Return [X, Y] of the center of cell containing provided text 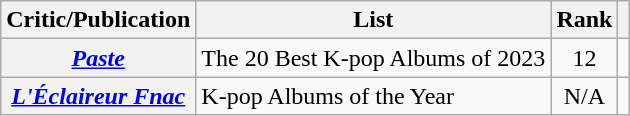
Paste [98, 58]
12 [584, 58]
The 20 Best K-pop Albums of 2023 [374, 58]
L'Éclaireur Fnac [98, 96]
Rank [584, 20]
K-pop Albums of the Year [374, 96]
List [374, 20]
N/A [584, 96]
Critic/Publication [98, 20]
